Search for the cell housing the specified text and yield its [X, Y] center coordinate. 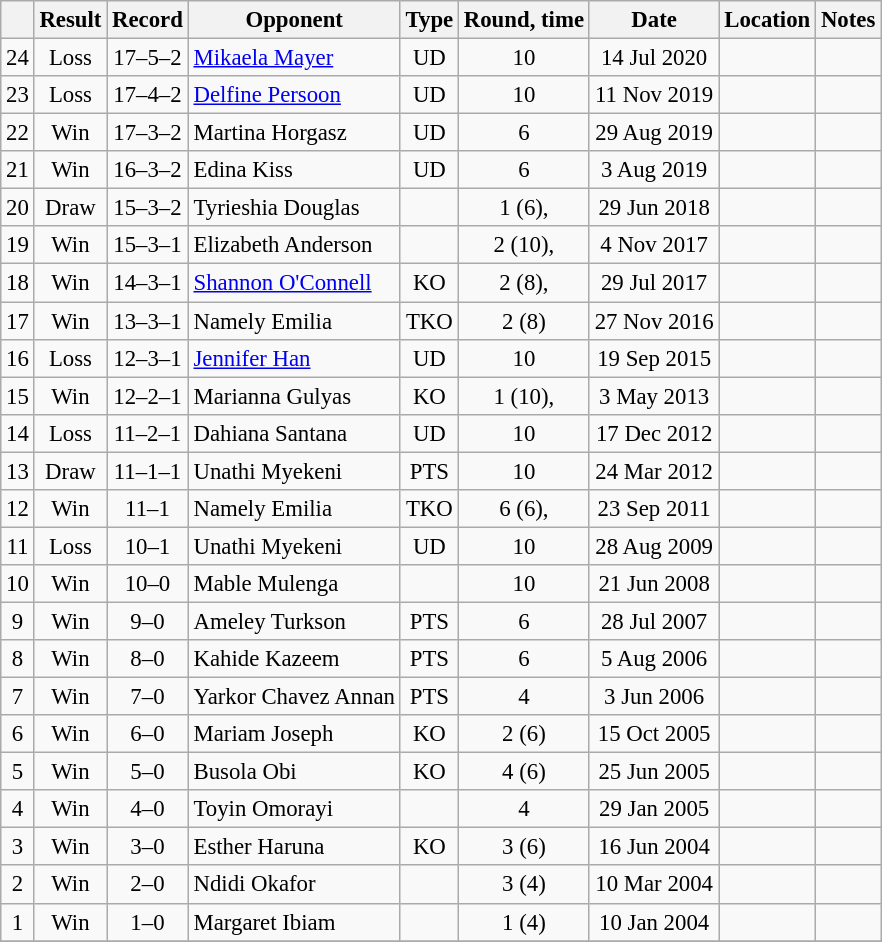
2 (8) [524, 321]
14–3–1 [148, 283]
Kahide Kazeem [294, 659]
Record [148, 20]
19 [18, 245]
21 Jun 2008 [654, 584]
3 [18, 847]
Tyrieshia Douglas [294, 208]
Delfine Persoon [294, 95]
5 Aug 2006 [654, 659]
22 [18, 133]
21 [18, 170]
7–0 [148, 697]
Jennifer Han [294, 358]
11 Nov 2019 [654, 95]
Mable Mulenga [294, 584]
10 Jan 2004 [654, 922]
2 (8), [524, 283]
2 (10), [524, 245]
Round, time [524, 20]
16–3–2 [148, 170]
11–1 [148, 509]
10 Mar 2004 [654, 885]
1 (4) [524, 922]
13–3–1 [148, 321]
Elizabeth Anderson [294, 245]
Date [654, 20]
29 Jul 2017 [654, 283]
Toyin Omorayi [294, 809]
3 Aug 2019 [654, 170]
3–0 [148, 847]
Busola Obi [294, 772]
23 Sep 2011 [654, 509]
6–0 [148, 734]
Ameley Turkson [294, 621]
4–0 [148, 809]
13 [18, 471]
29 Jun 2018 [654, 208]
27 Nov 2016 [654, 321]
Edina Kiss [294, 170]
3 Jun 2006 [654, 697]
17–5–2 [148, 58]
Mikaela Mayer [294, 58]
24 [18, 58]
2–0 [148, 885]
17 Dec 2012 [654, 433]
17–4–2 [148, 95]
11–2–1 [148, 433]
10–1 [148, 546]
28 Aug 2009 [654, 546]
Result [70, 20]
19 Sep 2015 [654, 358]
12–3–1 [148, 358]
5–0 [148, 772]
Opponent [294, 20]
18 [18, 283]
Dahiana Santana [294, 433]
3 May 2013 [654, 396]
9–0 [148, 621]
1–0 [148, 922]
14 [18, 433]
14 Jul 2020 [654, 58]
Martina Horgasz [294, 133]
Shannon O'Connell [294, 283]
28 Jul 2007 [654, 621]
Esther Haruna [294, 847]
4 Nov 2017 [654, 245]
15 Oct 2005 [654, 734]
25 Jun 2005 [654, 772]
29 Jan 2005 [654, 809]
3 (6) [524, 847]
Type [429, 20]
2 [18, 885]
8–0 [148, 659]
8 [18, 659]
17 [18, 321]
Margaret Ibiam [294, 922]
5 [18, 772]
Marianna Gulyas [294, 396]
15–3–2 [148, 208]
11–1–1 [148, 471]
Yarkor Chavez Annan [294, 697]
Notes [848, 20]
15 [18, 396]
4 (6) [524, 772]
15–3–1 [148, 245]
Ndidi Okafor [294, 885]
16 Jun 2004 [654, 847]
9 [18, 621]
24 Mar 2012 [654, 471]
1 [18, 922]
3 (4) [524, 885]
1 (10), [524, 396]
20 [18, 208]
16 [18, 358]
2 (6) [524, 734]
29 Aug 2019 [654, 133]
Location [768, 20]
1 (6), [524, 208]
23 [18, 95]
Mariam Joseph [294, 734]
7 [18, 697]
10–0 [148, 584]
6 (6), [524, 509]
12 [18, 509]
12–2–1 [148, 396]
11 [18, 546]
17–3–2 [148, 133]
